Locate the cell with the specified text and output its (X, Y) center coordinate. 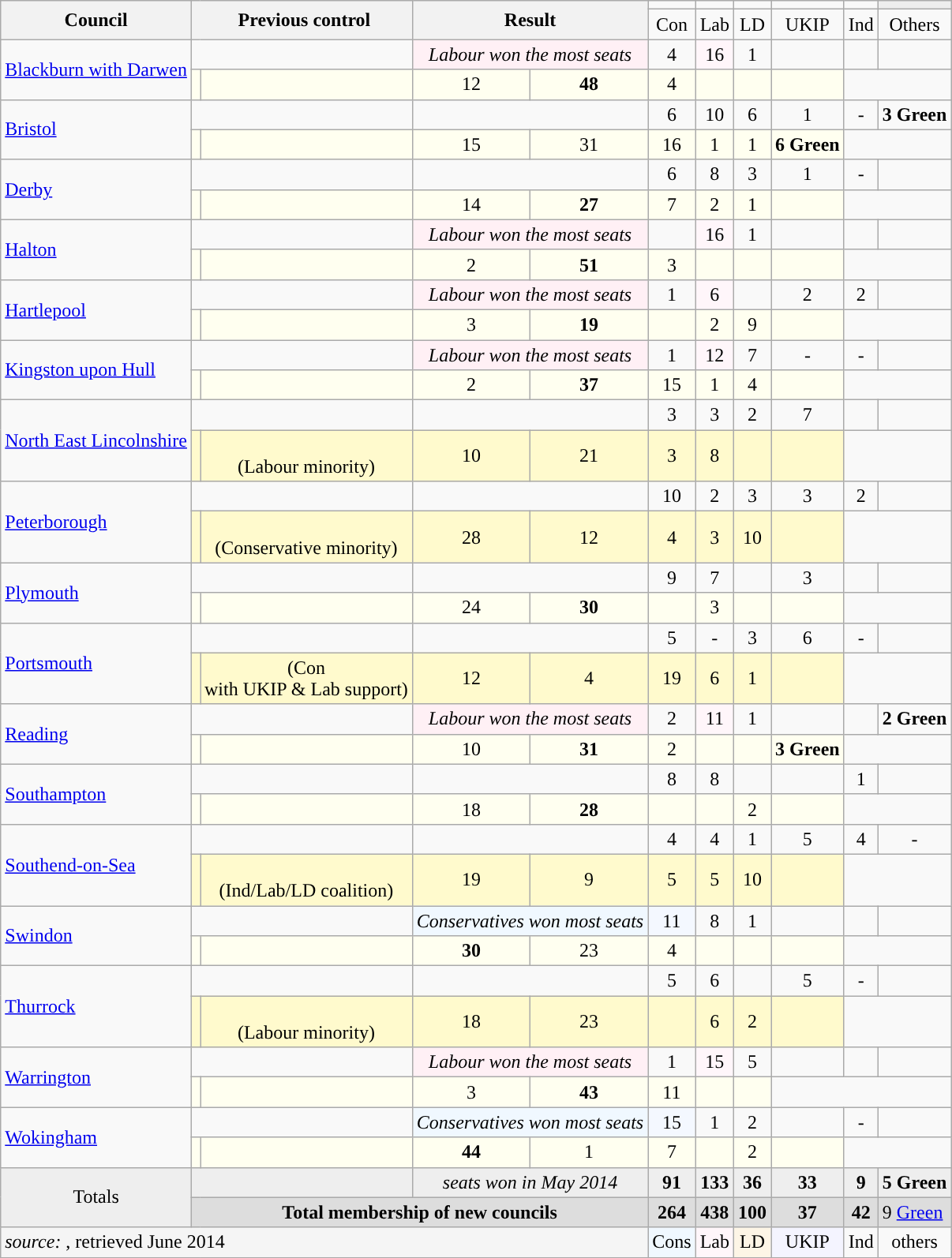
North East Lincolnshire (96, 440)
(Con with UKIP & Lab support) (306, 679)
36 (753, 1182)
14 (470, 204)
Southend-on-Sea (96, 865)
264 (672, 1212)
Result (530, 21)
Hartlepool (96, 309)
133 (714, 1182)
27 (589, 204)
42 (860, 1212)
Portsmouth (96, 663)
5 Green (914, 1182)
21 (589, 456)
48 (589, 84)
(Ind/Lab/LD coalition) (306, 879)
(Conservative minority) (306, 537)
33 (808, 1182)
100 (753, 1212)
9 Green (914, 1212)
2 Green (914, 719)
Derby (96, 189)
24 (470, 608)
43 (589, 1092)
Plymouth (96, 593)
source: , retrieved June 2014 (324, 1242)
seats won in May 2014 (530, 1182)
Con (672, 24)
Thurrock (96, 1007)
51 (589, 264)
Previous control (302, 21)
438 (714, 1212)
Total membership of new councils (419, 1212)
Wokingham (96, 1137)
Blackburn with Darwen (96, 69)
Halton (96, 249)
Reading (96, 734)
Bristol (96, 129)
others (914, 1242)
Warrington (96, 1077)
Southampton (96, 794)
91 (672, 1182)
Swindon (96, 936)
Peterborough (96, 522)
Cons (672, 1242)
Council (96, 21)
Totals (96, 1197)
44 (470, 1152)
Others (914, 24)
Kingston upon Hull (96, 369)
6 Green (808, 144)
